Return the (X, Y) coordinate for the center point of the cell that contains the specified text.  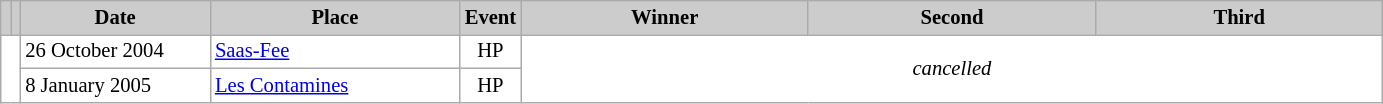
Third (1240, 17)
Event (490, 17)
Second (952, 17)
26 October 2004 (115, 51)
Place (335, 17)
Winner (664, 17)
Les Contamines (335, 85)
cancelled (952, 68)
8 January 2005 (115, 85)
Date (115, 17)
Saas-Fee (335, 51)
